Output the [x, y] coordinate of the center of the cell containing the given text.  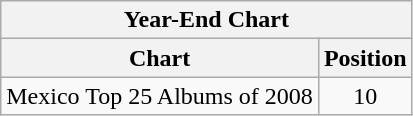
Mexico Top 25 Albums of 2008 [160, 96]
Year-End Chart [206, 20]
10 [365, 96]
Chart [160, 58]
Position [365, 58]
